Extract the (X, Y) coordinate from the center of the cell holding the provided text.  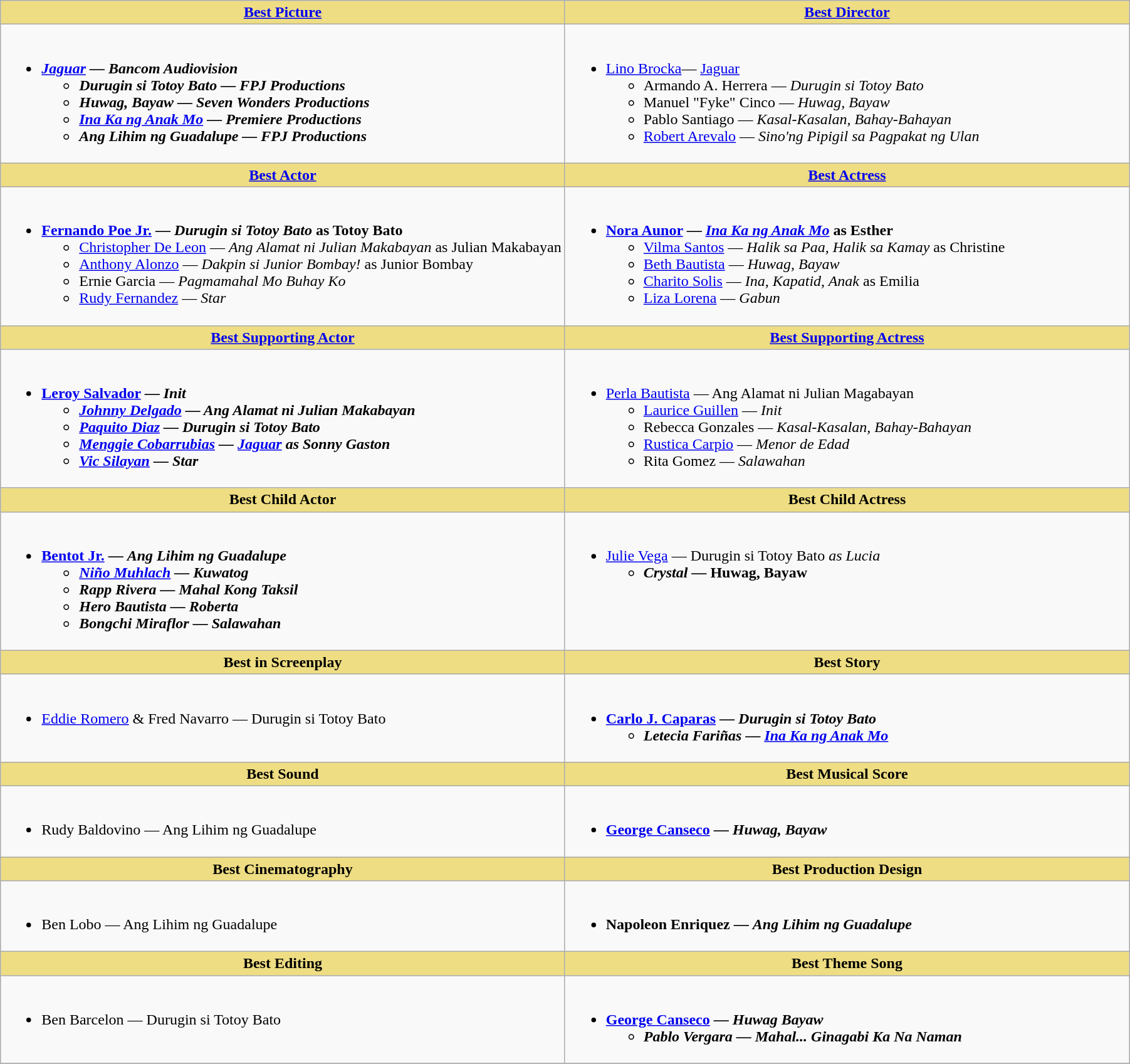
Best Child Actor (283, 500)
Bentot Jr. — Ang Lihim ng GuadalupeNiño Muhlach — KuwatogRapp Rivera — Mahal Kong TaksilHero Bautista — RobertaBongchi Miraflor — Salawahan (283, 581)
Best Story (847, 662)
Ben Lobo — Ang Lihim ng Guadalupe (283, 917)
Best Editing (283, 964)
Best Actor (283, 175)
Rudy Baldovino — Ang Lihim ng Guadalupe (283, 821)
Julie Vega — Durugin si Totoy Bato as LuciaCrystal — Huwag, Bayaw (847, 581)
Best Supporting Actor (283, 337)
Best Picture (283, 13)
Best Musical Score (847, 774)
Napoleon Enriquez — Ang Lihim ng Guadalupe (847, 917)
Best Production Design (847, 868)
Ben Barcelon — Durugin si Totoy Bato (283, 1019)
Best Supporting Actress (847, 337)
Best Child Actress (847, 500)
George Canseco — Huwag BayawPablo Vergara — Mahal... Ginagabi Ka Na Naman (847, 1019)
Eddie Romero & Fred Navarro — Durugin si Totoy Bato (283, 718)
Best Actress (847, 175)
Best Sound (283, 774)
Carlo J. Caparas — Durugin si Totoy BatoLetecia Fariñas — Ina Ka ng Anak Mo (847, 718)
Best Theme Song (847, 964)
Best in Screenplay (283, 662)
Best Director (847, 13)
George Canseco — Huwag, Bayaw (847, 821)
Best Cinematography (283, 868)
